Search for the cell housing the specified text and yield its [x, y] center coordinate. 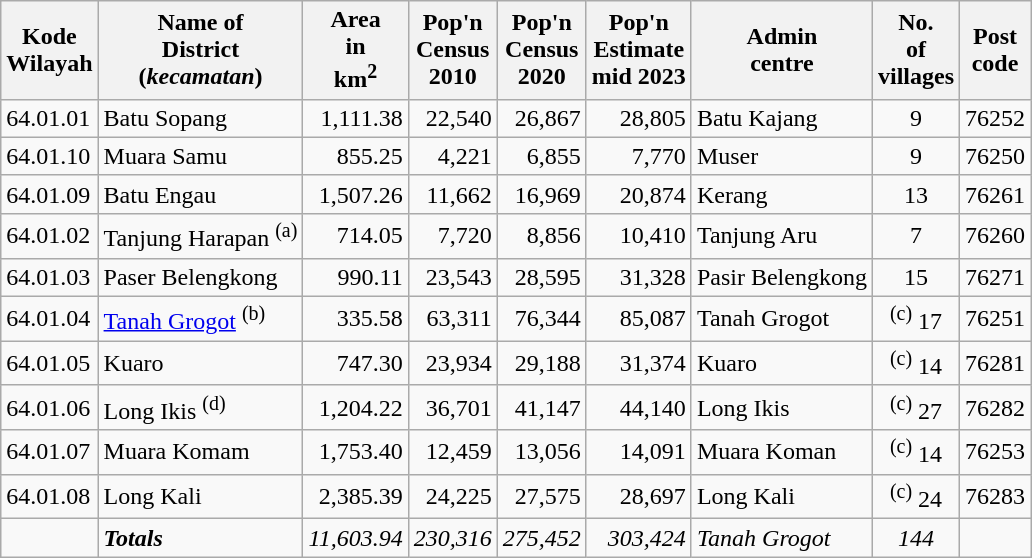
(c) 17 [916, 318]
Muara Koman [782, 452]
22,540 [452, 118]
76282 [996, 408]
76260 [996, 236]
41,147 [542, 408]
Pasir Belengkong [782, 277]
11,662 [452, 194]
76271 [996, 277]
855.25 [356, 156]
Batu Sopang [200, 118]
64.01.07 [50, 452]
Muara Komam [200, 452]
76283 [996, 496]
714.05 [356, 236]
Muara Samu [200, 156]
76,344 [542, 318]
28,595 [542, 277]
Muser [782, 156]
275,452 [542, 538]
Pop'n Census2010 [452, 50]
990.11 [356, 277]
85,087 [638, 318]
76250 [996, 156]
Tanjung Harapan (a) [200, 236]
No.ofvillages [916, 50]
64.01.09 [50, 194]
64.01.10 [50, 156]
Postcode [996, 50]
10,410 [638, 236]
303,424 [638, 538]
64.01.01 [50, 118]
23,543 [452, 277]
Name ofDistrict(kecamatan) [200, 50]
64.01.02 [50, 236]
14,091 [638, 452]
31,328 [638, 277]
76253 [996, 452]
Kode Wilayah [50, 50]
8,856 [542, 236]
Area in km2 [356, 50]
Long Ikis (d) [200, 408]
76261 [996, 194]
747.30 [356, 364]
Kerang [782, 194]
16,969 [542, 194]
29,188 [542, 364]
44,140 [638, 408]
26,867 [542, 118]
1,753.40 [356, 452]
1,507.26 [356, 194]
335.58 [356, 318]
27,575 [542, 496]
Pop'n Census 2020 [542, 50]
6,855 [542, 156]
7 [916, 236]
Tanah Grogot (b) [200, 318]
20,874 [638, 194]
13,056 [542, 452]
1,204.22 [356, 408]
7,770 [638, 156]
63,311 [452, 318]
Batu Kajang [782, 118]
(c) 24 [916, 496]
31,374 [638, 364]
4,221 [452, 156]
144 [916, 538]
64.01.03 [50, 277]
12,459 [452, 452]
76252 [996, 118]
11,603.94 [356, 538]
76281 [996, 364]
(c) 27 [916, 408]
Admincentre [782, 50]
230,316 [452, 538]
64.01.05 [50, 364]
Totals [200, 538]
Long Ikis [782, 408]
28,697 [638, 496]
1,111.38 [356, 118]
Batu Engau [200, 194]
15 [916, 277]
7,720 [452, 236]
Pop'n Estimate mid 2023 [638, 50]
36,701 [452, 408]
2,385.39 [356, 496]
64.01.08 [50, 496]
23,934 [452, 364]
Tanjung Aru [782, 236]
24,225 [452, 496]
64.01.04 [50, 318]
28,805 [638, 118]
13 [916, 194]
76251 [996, 318]
64.01.06 [50, 408]
Paser Belengkong [200, 277]
